Extract the (X, Y) coordinate from the center of the cell holding the provided text.  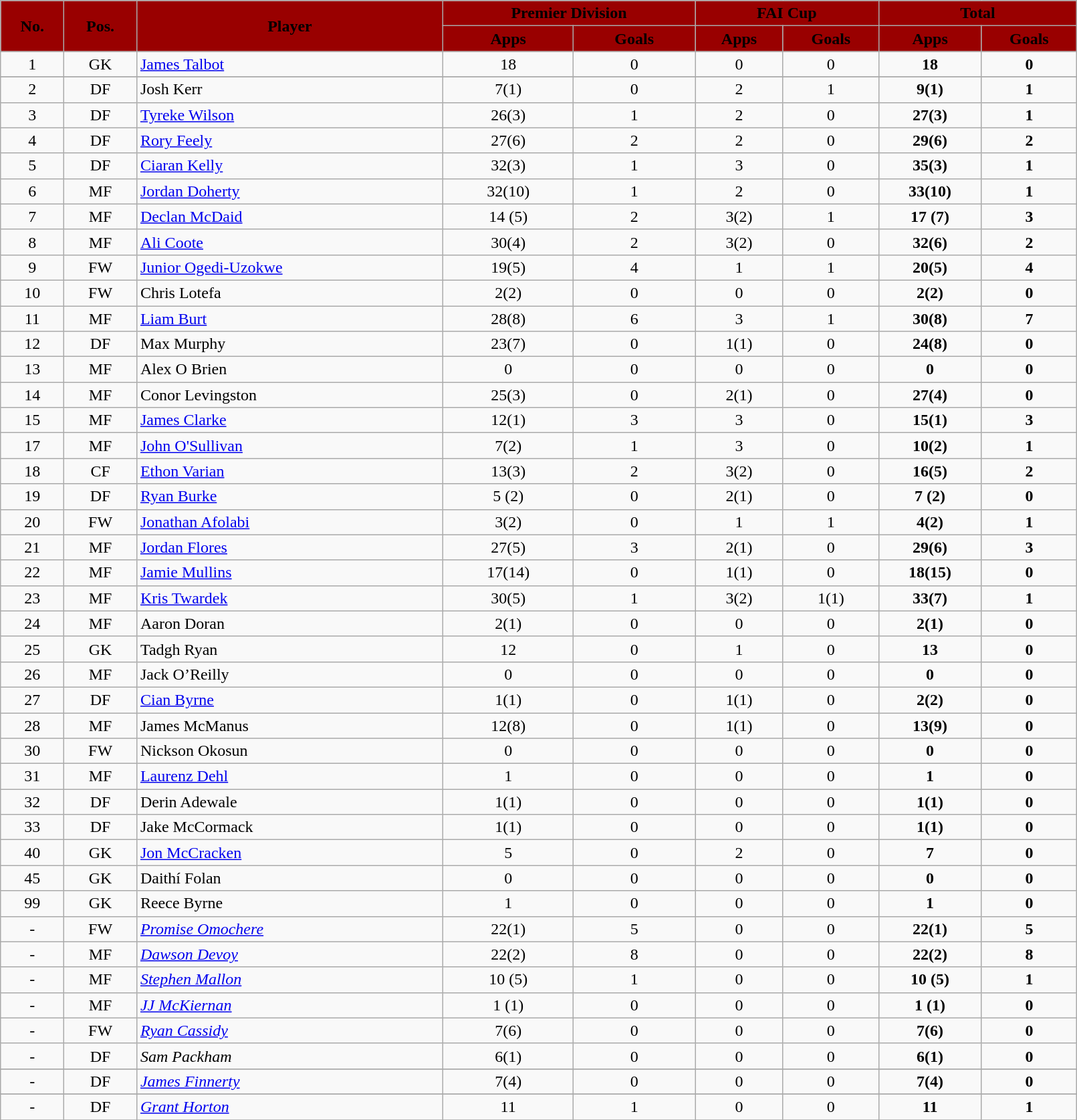
27(3) (930, 115)
27(4) (930, 395)
James Talbot (289, 64)
28 (32, 725)
16(5) (930, 471)
7(1) (508, 90)
21 (32, 547)
17(14) (508, 573)
15 (32, 420)
Derin Adewale (289, 802)
4(2) (930, 522)
19(5) (508, 267)
Sam Packham (289, 1056)
23 (32, 598)
John O'Sullivan (289, 446)
Pos. (100, 26)
Liam Burt (289, 319)
25 (32, 649)
5 (2) (508, 497)
32 (32, 802)
Reece Byrne (289, 903)
Cian Byrne (289, 700)
Josh Kerr (289, 90)
Promise Omochere (289, 929)
24 (32, 623)
Declan McDaid (289, 217)
Total (977, 13)
13(9) (930, 725)
45 (32, 878)
Laurenz Dehl (289, 777)
Daithí Folan (289, 878)
James Clarke (289, 420)
Jamie Mullins (289, 573)
32(3) (508, 166)
Ali Coote (289, 242)
99 (32, 903)
40 (32, 853)
JJ McKiernan (289, 1005)
Dawson Devoy (289, 954)
Max Murphy (289, 344)
Jon McCracken (289, 853)
33 (32, 827)
23(7) (508, 344)
Tadgh Ryan (289, 649)
33(10) (930, 191)
Ryan Burke (289, 497)
30(8) (930, 319)
Player (289, 26)
Tyreke Wilson (289, 115)
Grant Horton (289, 1107)
Alex O Brien (289, 370)
7 (2) (930, 497)
10 (32, 293)
Junior Ogedi-Uzokwe (289, 267)
Jordan Doherty (289, 191)
Nickson Okosun (289, 751)
30(4) (508, 242)
10(2) (930, 446)
9 (32, 267)
33(7) (930, 598)
18(15) (930, 573)
Stephen Mallon (289, 980)
35(3) (930, 166)
Ciaran Kelly (289, 166)
17 (32, 446)
Kris Twardek (289, 598)
27(6) (508, 140)
Jake McCormack (289, 827)
25(3) (508, 395)
7(2) (508, 446)
12(8) (508, 725)
James Finnerty (289, 1081)
Ryan Cassidy (289, 1030)
32(6) (930, 242)
Jordan Flores (289, 547)
28(8) (508, 319)
30 (32, 751)
24(8) (930, 344)
Rory Feely (289, 140)
No. (32, 26)
19 (32, 497)
27(5) (508, 547)
30(5) (508, 598)
Conor Levingston (289, 395)
Chris Lotefa (289, 293)
9(1) (930, 90)
Jack O’Reilly (289, 674)
14 (5) (508, 217)
12(1) (508, 420)
26(3) (508, 115)
20(5) (930, 267)
James McManus (289, 725)
15(1) (930, 420)
20 (32, 522)
Aaron Doran (289, 623)
Ethon Varian (289, 471)
31 (32, 777)
14 (32, 395)
17 (7) (930, 217)
22 (32, 573)
26 (32, 674)
32(10) (508, 191)
Premier Division (568, 13)
Jonathan Afolabi (289, 522)
13(3) (508, 471)
27 (32, 700)
CF (100, 471)
FAI Cup (788, 13)
